Pinpoint the cell where the given text exists, returning its [X, Y] midpoint coordinate. 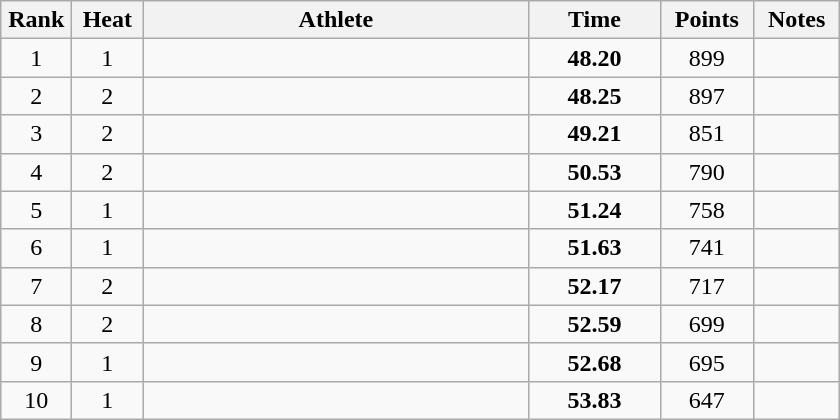
Rank [36, 20]
Athlete [336, 20]
50.53 [594, 172]
52.59 [594, 324]
Heat [108, 20]
3 [36, 134]
851 [707, 134]
9 [36, 362]
897 [707, 96]
7 [36, 286]
Points [707, 20]
8 [36, 324]
51.63 [594, 248]
10 [36, 400]
790 [707, 172]
52.68 [594, 362]
4 [36, 172]
48.20 [594, 58]
Time [594, 20]
Notes [797, 20]
741 [707, 248]
49.21 [594, 134]
48.25 [594, 96]
6 [36, 248]
695 [707, 362]
758 [707, 210]
699 [707, 324]
899 [707, 58]
647 [707, 400]
51.24 [594, 210]
5 [36, 210]
717 [707, 286]
53.83 [594, 400]
52.17 [594, 286]
